Extract the [x, y] coordinate from the center of the cell holding the provided text.  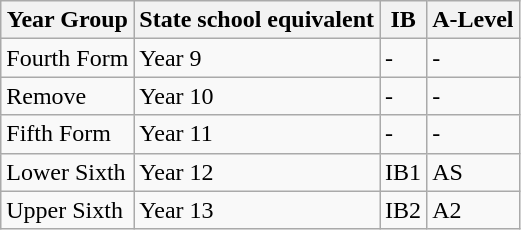
Lower Sixth [68, 172]
Fifth Form [68, 134]
Year 12 [257, 172]
Upper Sixth [68, 210]
State school equivalent [257, 20]
IB [404, 20]
IB2 [404, 210]
Year 13 [257, 210]
Year 9 [257, 58]
A-Level [473, 20]
Remove [68, 96]
Year 10 [257, 96]
Year Group [68, 20]
A2 [473, 210]
AS [473, 172]
Year 11 [257, 134]
IB1 [404, 172]
Fourth Form [68, 58]
